From the cell containing the given text, extract its center point as (x, y) coordinate. 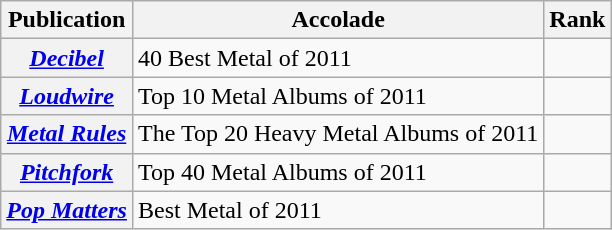
The Top 20 Heavy Metal Albums of 2011 (338, 134)
Rank (578, 20)
Publication (67, 20)
Pitchfork (67, 172)
Best Metal of 2011 (338, 210)
Accolade (338, 20)
Top 10 Metal Albums of 2011 (338, 96)
40 Best Metal of 2011 (338, 58)
Metal Rules (67, 134)
Pop Matters (67, 210)
Top 40 Metal Albums of 2011 (338, 172)
Loudwire (67, 96)
Decibel (67, 58)
